Determine the [X, Y] coordinate at the center of the cell enclosing the given text.  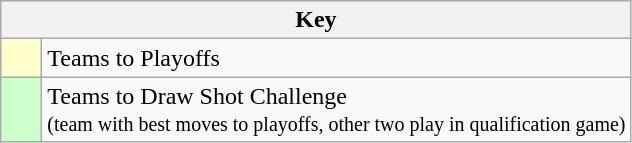
Teams to Playoffs [336, 58]
Key [316, 20]
Teams to Draw Shot Challenge (team with best moves to playoffs, other two play in qualification game) [336, 110]
